Identify which cell holds the provided text, then report its (X, Y) central coordinate. 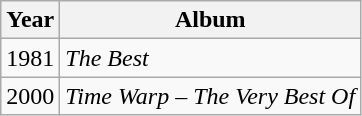
Album (210, 20)
The Best (210, 58)
2000 (30, 96)
1981 (30, 58)
Time Warp – The Very Best Of (210, 96)
Year (30, 20)
